Provide the (x, y) coordinate of the cell's center where the given text is located.  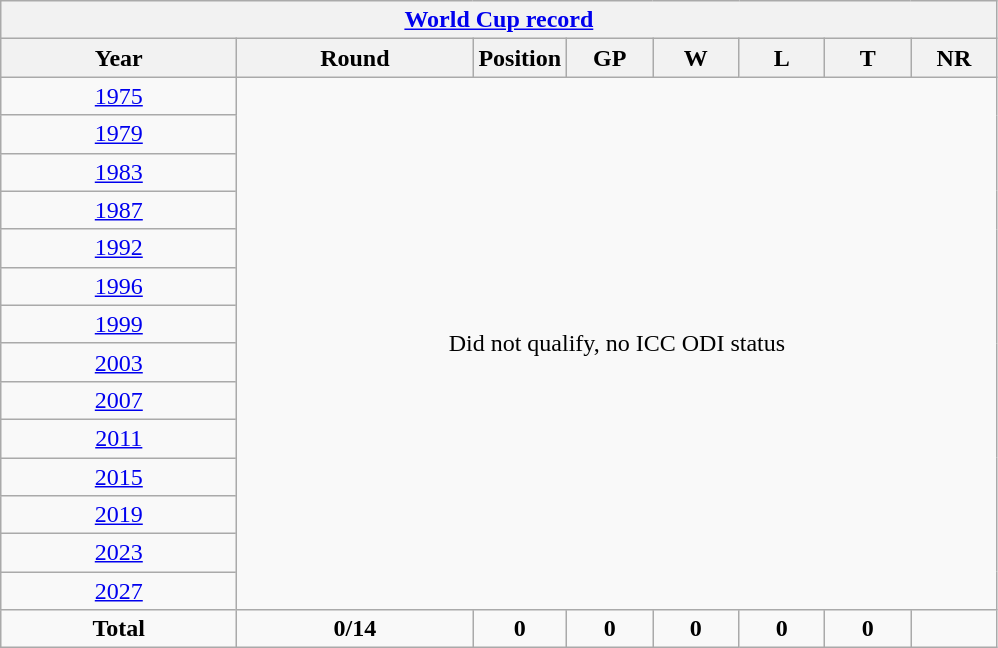
1999 (119, 324)
1979 (119, 134)
GP (610, 58)
1992 (119, 248)
Year (119, 58)
2007 (119, 400)
W (696, 58)
1983 (119, 172)
1987 (119, 210)
T (868, 58)
Did not qualify, no ICC ODI status (617, 344)
Position (520, 58)
2011 (119, 438)
L (782, 58)
World Cup record (499, 20)
Round (355, 58)
1975 (119, 96)
2023 (119, 553)
NR (954, 58)
1996 (119, 286)
0/14 (355, 629)
Total (119, 629)
2027 (119, 591)
2019 (119, 515)
2003 (119, 362)
2015 (119, 477)
